Extract the (X, Y) coordinate from the center of the cell holding the provided text.  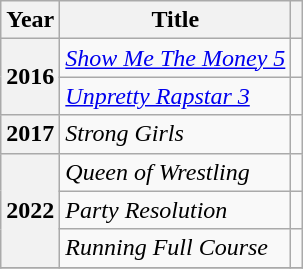
Show Me The Money 5 (176, 58)
2016 (30, 77)
Strong Girls (176, 134)
Year (30, 20)
Running Full Course (176, 248)
2017 (30, 134)
Party Resolution (176, 210)
Unpretty Rapstar 3 (176, 96)
2022 (30, 210)
Title (176, 20)
Queen of Wrestling (176, 172)
